Detect which cell encompasses the target text, then output its (X, Y) center coordinate. 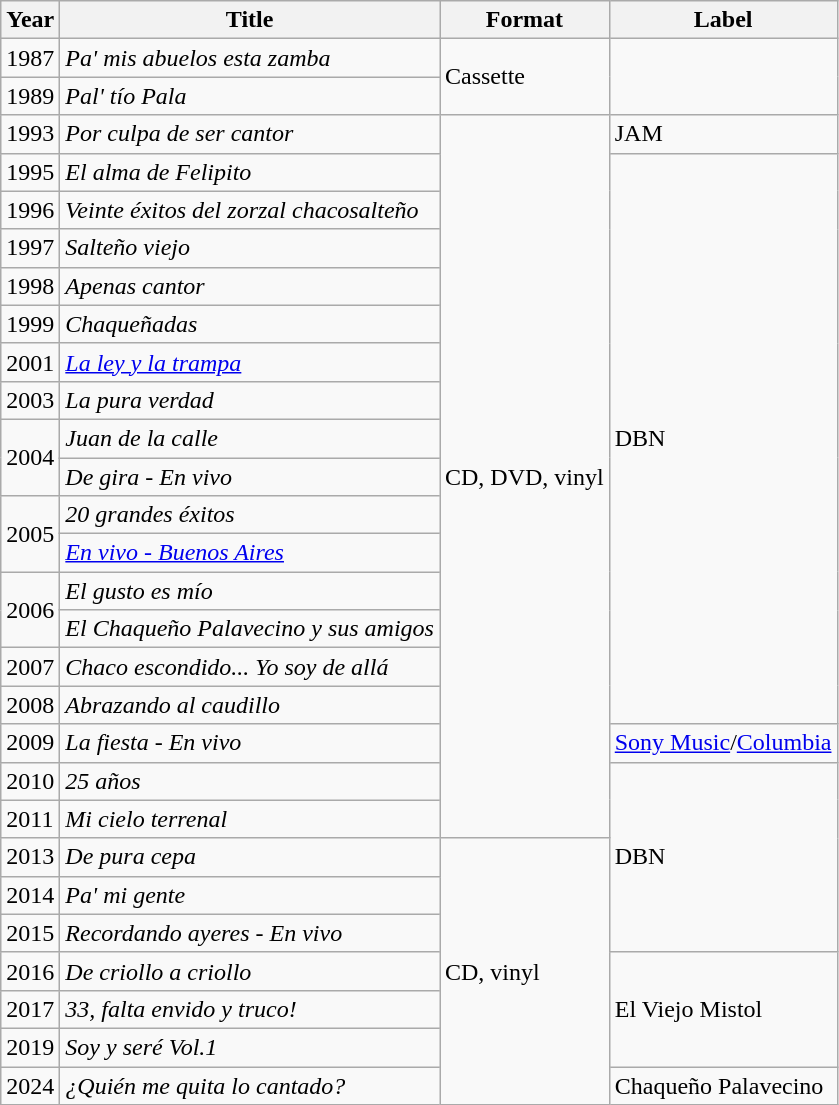
2001 (30, 362)
Recordando ayeres - En vivo (250, 933)
CD, DVD, vinyl (525, 476)
De criollo a criollo (250, 971)
De pura cepa (250, 857)
El Viejo Mistol (723, 1009)
20 grandes éxitos (250, 515)
1987 (30, 58)
2015 (30, 933)
2016 (30, 971)
Abrazando al caudillo (250, 705)
Pa' mis abuelos esta zamba (250, 58)
2014 (30, 895)
1995 (30, 172)
2011 (30, 819)
2008 (30, 705)
Soy y seré Vol.1 (250, 1047)
Mi cielo terrenal (250, 819)
Veinte éxitos del zorzal chacosalteño (250, 210)
2005 (30, 534)
1998 (30, 286)
La pura verdad (250, 400)
Chaqueñadas (250, 324)
Por culpa de ser cantor (250, 134)
Title (250, 20)
CD, vinyl (525, 971)
2007 (30, 667)
33, falta envido y truco! (250, 1009)
25 años (250, 781)
2009 (30, 743)
¿Quién me quita lo cantado? (250, 1085)
2003 (30, 400)
La ley y la trampa (250, 362)
Year (30, 20)
Juan de la calle (250, 438)
JAM (723, 134)
2004 (30, 457)
De gira - En vivo (250, 477)
El Chaqueño Palavecino y sus amigos (250, 629)
Cassette (525, 77)
2006 (30, 610)
2010 (30, 781)
2013 (30, 857)
El gusto es mío (250, 591)
Format (525, 20)
Apenas cantor (250, 286)
2019 (30, 1047)
2024 (30, 1085)
Pa' mi gente (250, 895)
2017 (30, 1009)
1993 (30, 134)
En vivo - Buenos Aires (250, 553)
1989 (30, 96)
1996 (30, 210)
Chaco escondido... Yo soy de allá (250, 667)
Chaqueño Palavecino (723, 1085)
Sony Music/Columbia (723, 743)
La fiesta - En vivo (250, 743)
1997 (30, 248)
Pal' tío Pala (250, 96)
Label (723, 20)
1999 (30, 324)
El alma de Felipito (250, 172)
Salteño viejo (250, 248)
